For the text-containing cell, return its midpoint in [x, y] coordinate format. 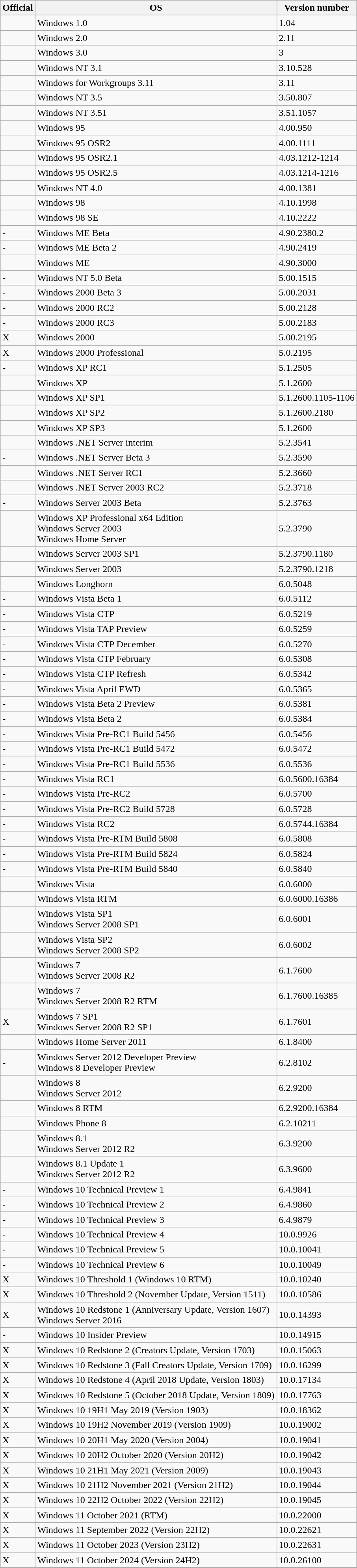
10.0.19002 [317, 1425]
Windows 10 Threshold 2 (November Update, Version 1511) [156, 1295]
10.0.19043 [317, 1470]
6.0.5728 [317, 809]
Windows 10 Technical Preview 3 [156, 1219]
6.2.9200 [317, 1088]
10.0.22631 [317, 1545]
10.0.10041 [317, 1249]
6.0.5700 [317, 794]
3.51.1057 [317, 113]
Windows 2000 RC3 [156, 323]
Windows ME Beta [156, 233]
6.0.5384 [317, 719]
5.1.2505 [317, 368]
Windows Server 2003 [156, 569]
6.0.6000 [317, 884]
6.3.9200 [317, 1143]
Windows 10 19H2 November 2019 (Version 1909) [156, 1425]
Windows 8Windows Server 2012 [156, 1088]
5.00.2128 [317, 308]
6.0.5824 [317, 854]
Windows Phone 8 [156, 1123]
Windows ME [156, 263]
4.90.2419 [317, 248]
Windows .NET Server 2003 RC2 [156, 488]
5.2.3790.1218 [317, 569]
Windows Vista Beta 1 [156, 599]
Windows 10 Threshold 1 (Windows 10 RTM) [156, 1280]
Windows 10 20H1 May 2020 (Version 2004) [156, 1440]
10.0.10049 [317, 1264]
4.00.1381 [317, 188]
10.0.17134 [317, 1380]
Windows XP SP1 [156, 398]
5.2.3790 [317, 528]
3.10.528 [317, 68]
6.0.5219 [317, 614]
Windows Vista CTP [156, 614]
10.0.14393 [317, 1315]
Windows Vista RC1 [156, 779]
5.1.2600.1105-1106 [317, 398]
Windows 7Windows Server 2008 R2 [156, 971]
3.50.807 [317, 98]
5.00.1515 [317, 278]
Windows 10 21H1 May 2021 (Version 2009) [156, 1470]
Windows 10 Redstone 3 (Fall Creators Update, Version 1709) [156, 1365]
Windows 10 19H1 May 2019 (Version 1903) [156, 1410]
6.0.5744.16384 [317, 824]
10.0.17763 [317, 1395]
6.2.10211 [317, 1123]
Windows NT 5.0 Beta [156, 278]
10.0.10586 [317, 1295]
Windows 8 RTM [156, 1108]
4.10.2222 [317, 218]
Windows Longhorn [156, 584]
6.0.6000.16386 [317, 899]
10.0.9926 [317, 1234]
Windows 10 22H2 October 2022 (Version 22H2) [156, 1500]
1.04 [317, 23]
3.11 [317, 83]
6.0.5112 [317, 599]
Windows 11 October 2021 (RTM) [156, 1515]
5.0.2195 [317, 353]
Windows NT 3.51 [156, 113]
5.2.3660 [317, 473]
Windows XP SP2 [156, 412]
Windows 11 October 2024 (Version 24H2) [156, 1560]
Windows Vista Pre-RC1 Build 5536 [156, 764]
Windows Vista Pre-RTM Build 5840 [156, 869]
Windows 1.0 [156, 23]
Windows Vista TAP Preview [156, 629]
Windows ME Beta 2 [156, 248]
Windows 10 Redstone 1 (Anniversary Update, Version 1607)Windows Server 2016 [156, 1315]
2.11 [317, 38]
6.1.7600 [317, 971]
6.4.9879 [317, 1219]
Windows .NET Server Beta 3 [156, 458]
Windows 10 Redstone 2 (Creators Update, Version 1703) [156, 1350]
4.00.1111 [317, 143]
Windows Vista Pre-RC2 [156, 794]
Windows 2.0 [156, 38]
6.0.6002 [317, 945]
10.0.19045 [317, 1500]
Windows XP Professional x64 EditionWindows Server 2003Windows Home Server [156, 528]
6.0.5048 [317, 584]
Windows 98 [156, 203]
4.90.3000 [317, 263]
Windows Vista Pre-RC1 Build 5456 [156, 734]
6.0.5308 [317, 659]
Windows Vista Pre-RC1 Build 5472 [156, 749]
10.0.10240 [317, 1280]
4.10.1998 [317, 203]
OS [156, 8]
Windows Home Server 2011 [156, 1042]
Windows 10 21H2 November 2021 (Version 21H2) [156, 1485]
Windows 10 Technical Preview 1 [156, 1189]
10.0.15063 [317, 1350]
6.0.5342 [317, 674]
4.00.950 [317, 128]
Windows 95 OSR2.1 [156, 158]
Windows 10 Technical Preview 5 [156, 1249]
Windows XP [156, 383]
Windows 10 Redstone 4 (April 2018 Update, Version 1803) [156, 1380]
6.0.5259 [317, 629]
Windows XP SP3 [156, 427]
6.0.5472 [317, 749]
10.0.22621 [317, 1530]
4.90.2380.2 [317, 233]
6.4.9860 [317, 1204]
Windows Vista Pre-RTM Build 5824 [156, 854]
Windows 2000 RC2 [156, 308]
5.1.2600.2180 [317, 412]
10.0.18362 [317, 1410]
Windows Vista RC2 [156, 824]
6.0.5365 [317, 689]
4.03.1212-1214 [317, 158]
6.2.8102 [317, 1062]
Windows Vista Beta 2 Preview [156, 704]
6.0.6001 [317, 919]
Windows 7 SP1 Windows Server 2008 R2 SP1 [156, 1022]
Windows Vista RTM [156, 899]
Windows 10 Technical Preview 6 [156, 1264]
Windows XP RC1 [156, 368]
Windows Vista Pre-RC2 Build 5728 [156, 809]
Windows NT 3.1 [156, 68]
Windows 3.0 [156, 53]
Windows 98 SE [156, 218]
Windows 95 [156, 128]
6.1.7600.16385 [317, 996]
6.0.5270 [317, 644]
6.0.5808 [317, 839]
5.2.3763 [317, 503]
Windows Server 2003 SP1 [156, 554]
5.00.2183 [317, 323]
6.1.8400 [317, 1042]
Windows NT 3.5 [156, 98]
5.2.3790.1180 [317, 554]
Windows Vista SP1Windows Server 2008 SP1 [156, 919]
Windows 2000 [156, 338]
Windows 2000 Professional [156, 353]
Windows 7Windows Server 2008 R2 RTM [156, 996]
Windows 11 September 2022 (Version 22H2) [156, 1530]
10.0.22000 [317, 1515]
Windows 2000 Beta 3 [156, 293]
Windows NT 4.0 [156, 188]
Windows 8.1 Update 1Windows Server 2012 R2 [156, 1169]
5.2.3718 [317, 488]
Windows 10 Technical Preview 4 [156, 1234]
Windows 10 Insider Preview [156, 1335]
6.0.5456 [317, 734]
Version number [317, 8]
6.0.5536 [317, 764]
Windows 95 OSR2 [156, 143]
Windows Vista CTP February [156, 659]
5.2.3590 [317, 458]
Windows Vista Beta 2 [156, 719]
Windows Vista CTP December [156, 644]
4.03.1214-1216 [317, 173]
Windows 10 20H2 October 2020 (Version 20H2) [156, 1455]
Windows Server 2012 Developer Preview Windows 8 Developer Preview [156, 1062]
Windows .NET Server RC1 [156, 473]
Windows 8.1Windows Server 2012 R2 [156, 1143]
10.0.26100 [317, 1560]
6.4.9841 [317, 1189]
Windows .NET Server interim [156, 443]
Windows Vista SP2Windows Server 2008 SP2 [156, 945]
Windows Server 2003 Beta [156, 503]
3 [317, 53]
10.0.19044 [317, 1485]
Windows Vista CTP Refresh [156, 674]
6.1.7601 [317, 1022]
6.0.5840 [317, 869]
Windows for Workgroups 3.11 [156, 83]
6.2.9200.16384 [317, 1108]
Windows Vista Pre-RTM Build 5808 [156, 839]
10.0.19042 [317, 1455]
6.0.5600.16384 [317, 779]
Windows Vista [156, 884]
Windows Vista April EWD [156, 689]
Windows 10 Redstone 5 (October 2018 Update, Version 1809) [156, 1395]
10.0.19041 [317, 1440]
5.00.2031 [317, 293]
5.00.2195 [317, 338]
10.0.14915 [317, 1335]
Windows 11 October 2023 (Version 23H2) [156, 1545]
10.0.16299 [317, 1365]
5.2.3541 [317, 443]
Official [18, 8]
6.0.5381 [317, 704]
6.3.9600 [317, 1169]
Windows 95 OSR2.5 [156, 173]
Windows 10 Technical Preview 2 [156, 1204]
